Provide the [X, Y] coordinate of the cell's center where the given text is located.  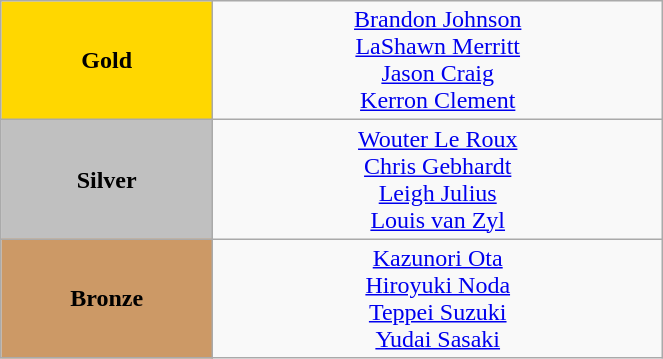
Gold [107, 60]
Kazunori OtaHiroyuki NodaTeppei SuzukiYudai Sasaki [438, 298]
Wouter Le RouxChris GebhardtLeigh JuliusLouis van Zyl [438, 180]
Silver [107, 180]
Brandon JohnsonLaShawn MerrittJason CraigKerron Clement [438, 60]
Bronze [107, 298]
